Identify which cell holds the provided text, then report its [x, y] central coordinate. 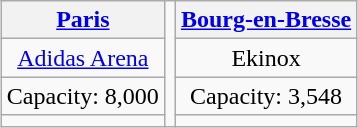
Paris [82, 20]
Capacity: 8,000 [82, 96]
Bourg-en-Bresse [266, 20]
Ekinox [266, 58]
Adidas Arena [82, 58]
Capacity: 3,548 [266, 96]
